Pinpoint the cell where the given text exists, returning its (x, y) midpoint coordinate. 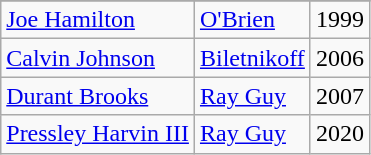
Joe Hamilton (98, 20)
Biletnikoff (252, 58)
2020 (340, 134)
O'Brien (252, 20)
2006 (340, 58)
Durant Brooks (98, 96)
1999 (340, 20)
Calvin Johnson (98, 58)
2007 (340, 96)
Pressley Harvin III (98, 134)
